Provide the [x, y] coordinate of the cell's center where the given text is located.  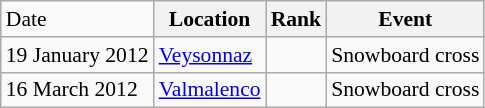
Event [405, 19]
Date [78, 19]
16 March 2012 [78, 90]
Rank [296, 19]
Valmalenco [210, 90]
Location [210, 19]
Veysonnaz [210, 55]
19 January 2012 [78, 55]
